Output the [X, Y] coordinate of the center of the cell containing the given text.  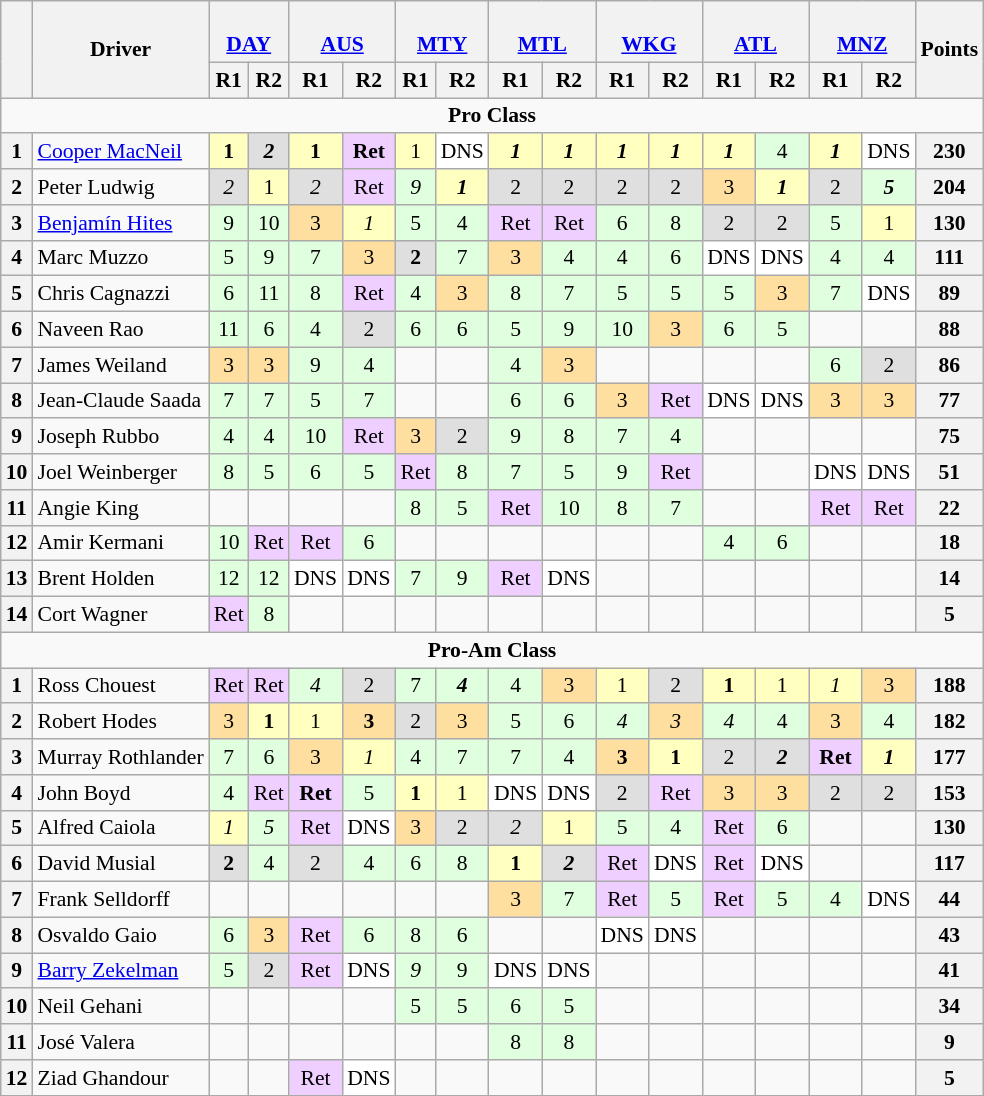
Joel Weinberger [120, 472]
Points [949, 50]
Murray Rothlander [120, 757]
Driver [120, 50]
Barry Zekelman [120, 971]
18 [949, 543]
51 [949, 472]
Angie King [120, 508]
13 [17, 579]
Osvaldo Gaio [120, 935]
ATL [756, 32]
Naveen Rao [120, 330]
188 [949, 686]
43 [949, 935]
75 [949, 437]
Pro Class [492, 116]
111 [949, 258]
Jean-Claude Saada [120, 401]
Amir Kermani [120, 543]
Benjamín Hites [120, 223]
Neil Gehani [120, 1007]
44 [949, 900]
230 [949, 152]
88 [949, 330]
Cooper MacNeil [120, 152]
34 [949, 1007]
Brent Holden [120, 579]
Marc Muzzo [120, 258]
James Weiland [120, 365]
89 [949, 294]
Cort Wagner [120, 615]
22 [949, 508]
Peter Ludwig [120, 187]
Ross Chouest [120, 686]
John Boyd [120, 793]
WKG [650, 32]
AUS [342, 32]
41 [949, 971]
77 [949, 401]
Alfred Caiola [120, 828]
David Musial [120, 864]
José Valera [120, 1042]
182 [949, 722]
204 [949, 187]
86 [949, 365]
MTL [542, 32]
Ziad Ghandour [120, 1078]
MTY [442, 32]
Frank Selldorff [120, 900]
153 [949, 793]
117 [949, 864]
MNZ [862, 32]
177 [949, 757]
Joseph Rubbo [120, 437]
Pro-Am Class [492, 650]
Chris Cagnazzi [120, 294]
DAY [249, 32]
Robert Hodes [120, 722]
